Locate the cell with the specified text and output its (X, Y) center coordinate. 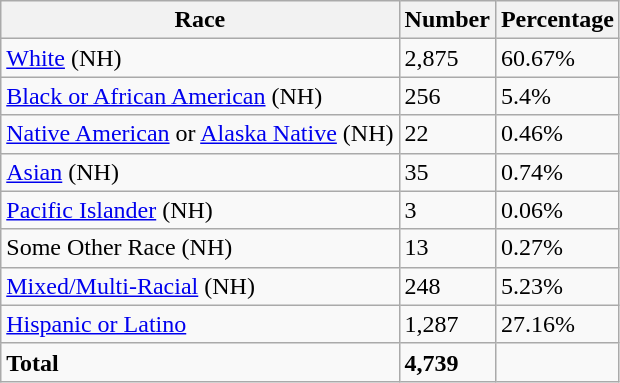
2,875 (447, 58)
35 (447, 172)
Asian (NH) (200, 172)
256 (447, 96)
Number (447, 20)
Pacific Islander (NH) (200, 210)
0.06% (557, 210)
1,287 (447, 324)
Black or African American (NH) (200, 96)
248 (447, 286)
Total (200, 362)
3 (447, 210)
0.46% (557, 134)
0.74% (557, 172)
60.67% (557, 58)
5.4% (557, 96)
13 (447, 248)
0.27% (557, 248)
27.16% (557, 324)
4,739 (447, 362)
Some Other Race (NH) (200, 248)
Native American or Alaska Native (NH) (200, 134)
Hispanic or Latino (200, 324)
Race (200, 20)
White (NH) (200, 58)
Mixed/Multi-Racial (NH) (200, 286)
22 (447, 134)
5.23% (557, 286)
Percentage (557, 20)
